Extract the (X, Y) coordinate from the center of the cell holding the provided text.  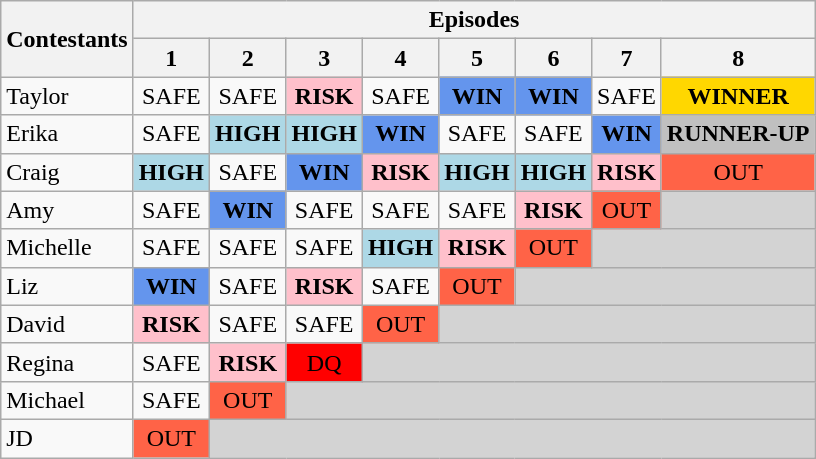
Amy (67, 210)
Taylor (67, 96)
DQ (324, 362)
2 (248, 58)
Contestants (67, 39)
David (67, 324)
Regina (67, 362)
7 (627, 58)
WINNER (738, 96)
4 (400, 58)
Michelle (67, 248)
5 (477, 58)
RUNNER-UP (738, 134)
Erika (67, 134)
Craig (67, 172)
6 (553, 58)
1 (171, 58)
JD (67, 438)
Michael (67, 400)
Episodes (474, 20)
3 (324, 58)
8 (738, 58)
Liz (67, 286)
